Extract the [X, Y] coordinate from the center of the cell holding the provided text.  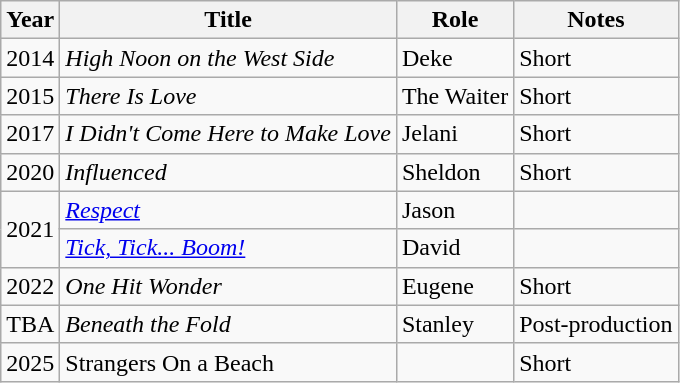
Eugene [454, 286]
The Waiter [454, 96]
Sheldon [454, 172]
Beneath the Fold [228, 324]
Influenced [228, 172]
Deke [454, 58]
Year [30, 20]
2021 [30, 229]
2025 [30, 362]
2022 [30, 286]
2014 [30, 58]
2020 [30, 172]
High Noon on the West Side [228, 58]
Jason [454, 210]
Role [454, 20]
I Didn't Come Here to Make Love [228, 134]
Post-production [596, 324]
Tick, Tick... Boom! [228, 248]
Stanley [454, 324]
2015 [30, 96]
One Hit Wonder [228, 286]
2017 [30, 134]
Notes [596, 20]
TBA [30, 324]
Strangers On a Beach [228, 362]
Respect [228, 210]
David [454, 248]
Title [228, 20]
Jelani [454, 134]
There Is Love [228, 96]
